Return the [X, Y] coordinate for the center point of the cell that contains the specified text.  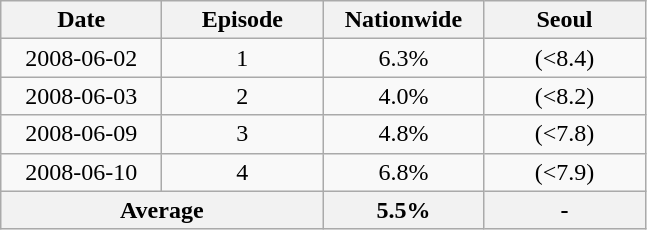
3 [242, 134]
4.0% [404, 96]
Average [162, 210]
(<8.2) [564, 96]
2008-06-03 [82, 96]
(<7.8) [564, 134]
6.3% [404, 58]
Episode [242, 20]
2008-06-02 [82, 58]
2 [242, 96]
(<7.9) [564, 172]
- [564, 210]
2008-06-10 [82, 172]
1 [242, 58]
4.8% [404, 134]
Nationwide [404, 20]
5.5% [404, 210]
Date [82, 20]
(<8.4) [564, 58]
Seoul [564, 20]
4 [242, 172]
2008-06-09 [82, 134]
6.8% [404, 172]
